Search for the cell housing the specified text and yield its [X, Y] center coordinate. 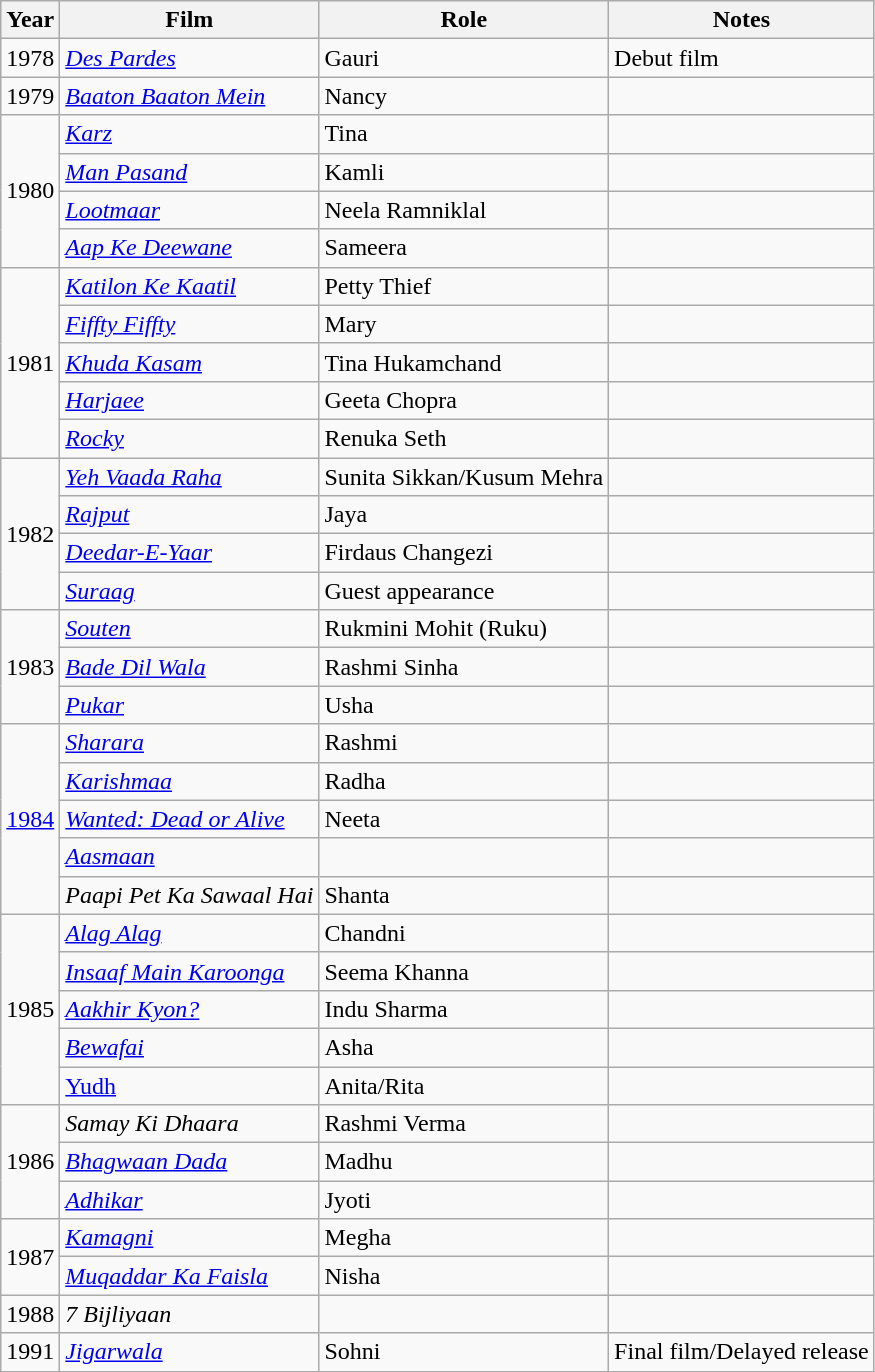
7 Bijliyaan [190, 1314]
Wanted: Dead or Alive [190, 819]
Petty Thief [464, 286]
Tina [464, 134]
1991 [30, 1352]
Firdaus Changezi [464, 553]
Seema Khanna [464, 971]
Karz [190, 134]
Neeta [464, 819]
Sharara [190, 743]
Suraag [190, 591]
Kamagni [190, 1238]
Usha [464, 705]
1985 [30, 1009]
Katilon Ke Kaatil [190, 286]
Harjaee [190, 400]
Gauri [464, 58]
Fiffty Fiffty [190, 324]
Aakhir Kyon? [190, 1009]
1988 [30, 1314]
Geeta Chopra [464, 400]
Yudh [190, 1085]
Notes [742, 20]
Yeh Vaada Raha [190, 477]
Debut film [742, 58]
1986 [30, 1162]
Man Pasand [190, 172]
Souten [190, 629]
Year [30, 20]
Samay Ki Dhaara [190, 1124]
Rukmini Mohit (Ruku) [464, 629]
Jyoti [464, 1200]
1987 [30, 1257]
1980 [30, 191]
Alag Alag [190, 933]
Film [190, 20]
Bade Dil Wala [190, 667]
Bhagwaan Dada [190, 1162]
1978 [30, 58]
Rashmi [464, 743]
Tina Hukamchand [464, 362]
Role [464, 20]
Final film/Delayed release [742, 1352]
Chandni [464, 933]
Paapi Pet Ka Sawaal Hai [190, 895]
Sameera [464, 248]
Aasmaan [190, 857]
Rashmi Sinha [464, 667]
Neela Ramniklal [464, 210]
Muqaddar Ka Faisla [190, 1276]
Asha [464, 1047]
1983 [30, 667]
Bewafai [190, 1047]
1981 [30, 362]
Guest appearance [464, 591]
1984 [30, 819]
Des Pardes [190, 58]
Sunita Sikkan/Kusum Mehra [464, 477]
Nisha [464, 1276]
Lootmaar [190, 210]
Nancy [464, 96]
Khuda Kasam [190, 362]
Aap Ke Deewane [190, 248]
1982 [30, 534]
Insaaf Main Karoonga [190, 971]
Renuka Seth [464, 438]
Rashmi Verma [464, 1124]
1979 [30, 96]
Kamli [464, 172]
Karishmaa [190, 781]
Madhu [464, 1162]
Megha [464, 1238]
Rocky [190, 438]
Indu Sharma [464, 1009]
Sohni [464, 1352]
Pukar [190, 705]
Jaya [464, 515]
Shanta [464, 895]
Mary [464, 324]
Adhikar [190, 1200]
Radha [464, 781]
Deedar-E-Yaar [190, 553]
Rajput [190, 515]
Anita/Rita [464, 1085]
Baaton Baaton Mein [190, 96]
Jigarwala [190, 1352]
